Output the [X, Y] coordinate of the center of the cell containing the given text.  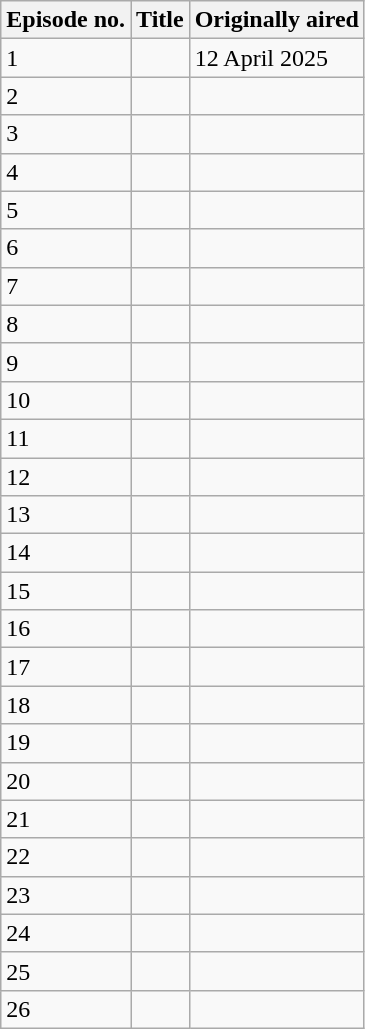
19 [66, 743]
10 [66, 400]
24 [66, 933]
4 [66, 172]
3 [66, 134]
6 [66, 248]
23 [66, 895]
2 [66, 96]
13 [66, 515]
17 [66, 667]
26 [66, 1009]
14 [66, 553]
21 [66, 819]
11 [66, 438]
15 [66, 591]
12 April 2025 [276, 58]
Originally aired [276, 20]
25 [66, 971]
20 [66, 781]
16 [66, 629]
Title [160, 20]
12 [66, 477]
8 [66, 324]
22 [66, 857]
5 [66, 210]
Episode no. [66, 20]
7 [66, 286]
1 [66, 58]
9 [66, 362]
18 [66, 705]
